Output the (x, y) coordinate of the center of the cell containing the given text.  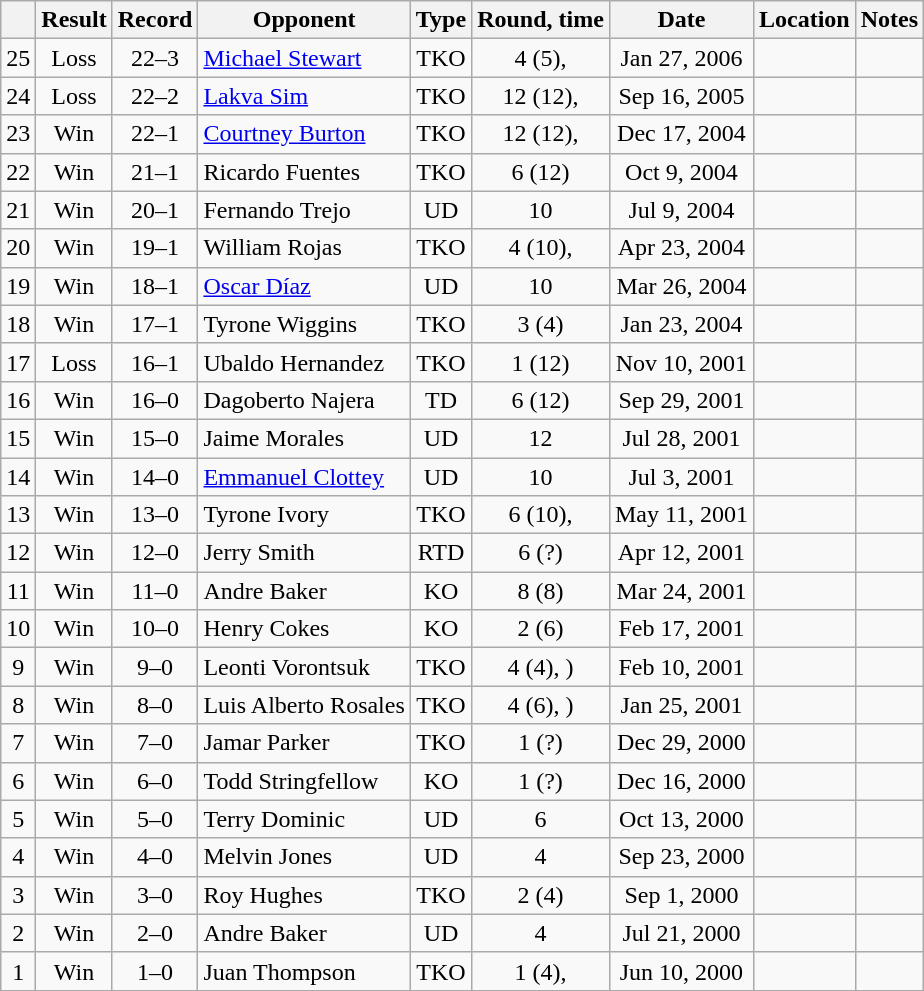
13–0 (155, 515)
Dec 29, 2000 (681, 743)
12–0 (155, 553)
24 (18, 96)
22–1 (155, 134)
Jul 28, 2001 (681, 438)
Result (74, 20)
5–0 (155, 819)
Jamar Parker (304, 743)
Roy Hughes (304, 895)
8–0 (155, 705)
Jul 9, 2004 (681, 210)
Michael Stewart (304, 58)
9 (18, 667)
Ricardo Fuentes (304, 172)
Dec 17, 2004 (681, 134)
May 11, 2001 (681, 515)
21–1 (155, 172)
Leonti Vorontsuk (304, 667)
21 (18, 210)
TD (440, 400)
6 (?) (541, 553)
15 (18, 438)
Mar 24, 2001 (681, 591)
1–0 (155, 971)
Jan 23, 2004 (681, 324)
16–0 (155, 400)
Feb 17, 2001 (681, 629)
Oct 9, 2004 (681, 172)
2 (4) (541, 895)
2 (6) (541, 629)
1 (18, 971)
Oscar Díaz (304, 286)
Dagoberto Najera (304, 400)
Sep 16, 2005 (681, 96)
Sep 1, 2000 (681, 895)
14–0 (155, 477)
10–0 (155, 629)
Henry Cokes (304, 629)
Todd Stringfellow (304, 781)
Jun 10, 2000 (681, 971)
Jaime Morales (304, 438)
Oct 13, 2000 (681, 819)
Type (440, 20)
18 (18, 324)
Date (681, 20)
Melvin Jones (304, 857)
William Rojas (304, 248)
Jan 25, 2001 (681, 705)
11 (18, 591)
7–0 (155, 743)
Lakva Sim (304, 96)
4 (4), ) (541, 667)
4–0 (155, 857)
Feb 10, 2001 (681, 667)
16 (18, 400)
Terry Dominic (304, 819)
13 (18, 515)
3 (4) (541, 324)
Sep 23, 2000 (681, 857)
Apr 23, 2004 (681, 248)
25 (18, 58)
Ubaldo Hernandez (304, 362)
Notes (889, 20)
Location (805, 20)
Mar 26, 2004 (681, 286)
8 (8) (541, 591)
19–1 (155, 248)
1 (12) (541, 362)
2 (18, 933)
4 (5), (541, 58)
Jan 27, 2006 (681, 58)
3 (18, 895)
1 (4), (541, 971)
Sep 29, 2001 (681, 400)
Jerry Smith (304, 553)
3–0 (155, 895)
6–0 (155, 781)
Juan Thompson (304, 971)
11–0 (155, 591)
Dec 16, 2000 (681, 781)
5 (18, 819)
9–0 (155, 667)
Jul 3, 2001 (681, 477)
2–0 (155, 933)
22 (18, 172)
4 (10), (541, 248)
19 (18, 286)
15–0 (155, 438)
Tyrone Wiggins (304, 324)
23 (18, 134)
17 (18, 362)
Tyrone Ivory (304, 515)
Round, time (541, 20)
Emmanuel Clottey (304, 477)
Courtney Burton (304, 134)
Record (155, 20)
22–2 (155, 96)
Fernando Trejo (304, 210)
17–1 (155, 324)
22–3 (155, 58)
RTD (440, 553)
8 (18, 705)
14 (18, 477)
20 (18, 248)
Nov 10, 2001 (681, 362)
18–1 (155, 286)
20–1 (155, 210)
4 (6), ) (541, 705)
16–1 (155, 362)
Luis Alberto Rosales (304, 705)
Apr 12, 2001 (681, 553)
7 (18, 743)
6 (10), (541, 515)
Opponent (304, 20)
Jul 21, 2000 (681, 933)
